Capture the cell that displays the provided text and extract its [x, y] central coordinate. 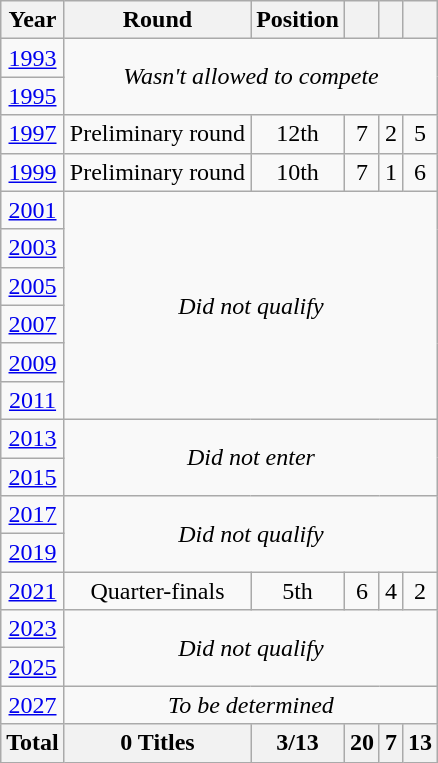
2009 [33, 362]
5 [420, 134]
5th [298, 591]
2027 [33, 705]
20 [362, 743]
13 [420, 743]
12th [298, 134]
Quarter-finals [157, 591]
Position [298, 20]
1993 [33, 58]
2003 [33, 248]
4 [390, 591]
2001 [33, 210]
2013 [33, 438]
2007 [33, 324]
2025 [33, 667]
2011 [33, 400]
3/13 [298, 743]
2021 [33, 591]
Year [33, 20]
2017 [33, 515]
To be determined [250, 705]
2019 [33, 553]
10th [298, 172]
1999 [33, 172]
2015 [33, 477]
2005 [33, 286]
1995 [33, 96]
0 Titles [157, 743]
2023 [33, 629]
Round [157, 20]
1997 [33, 134]
Did not enter [250, 457]
Wasn't allowed to compete [250, 77]
Total [33, 743]
1 [390, 172]
